From the cell containing the given text, extract its center point as [x, y] coordinate. 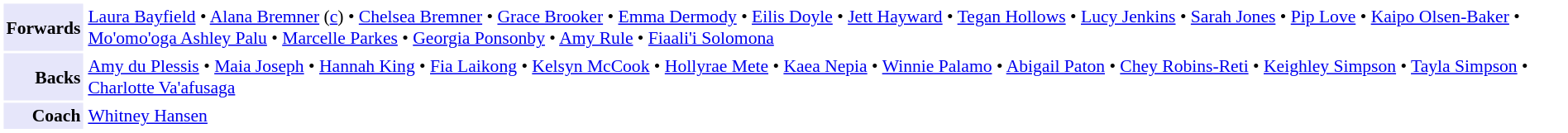
Forwards [43, 26]
Coach [43, 116]
Whitney Hansen [825, 116]
Backs [43, 76]
